Extract the [x, y] coordinate from the center of the cell holding the provided text.  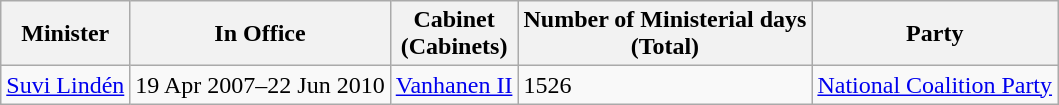
Suvi Lindén [66, 85]
National Coalition Party [935, 85]
19 Apr 2007–22 Jun 2010 [260, 85]
Number of Ministerial days (Total) [665, 34]
Vanhanen II [454, 85]
In Office [260, 34]
Minister [66, 34]
Cabinet(Cabinets) [454, 34]
1526 [665, 85]
Party [935, 34]
